Extract the (X, Y) coordinate from the center of the cell holding the provided text.  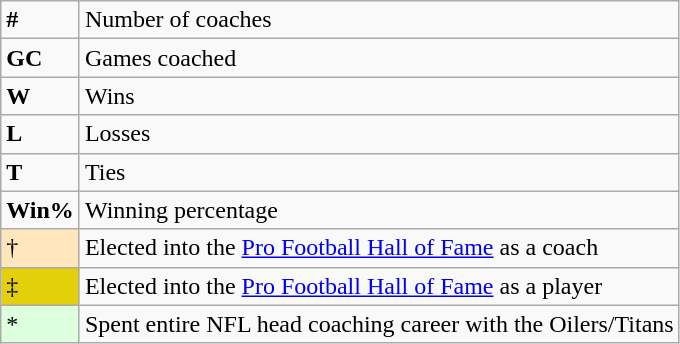
† (40, 248)
L (40, 134)
Winning percentage (379, 210)
* (40, 324)
Games coached (379, 58)
# (40, 20)
GC (40, 58)
Wins (379, 96)
Win% (40, 210)
Elected into the Pro Football Hall of Fame as a coach (379, 248)
Ties (379, 172)
Number of coaches (379, 20)
T (40, 172)
‡ (40, 286)
Losses (379, 134)
W (40, 96)
Elected into the Pro Football Hall of Fame as a player (379, 286)
Spent entire NFL head coaching career with the Oilers/Titans (379, 324)
